Detect which cell encompasses the target text, then output its (X, Y) center coordinate. 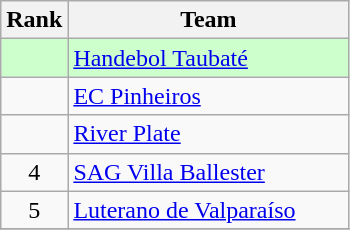
Handebol Taubaté (208, 58)
5 (34, 210)
Luterano de Valparaíso (208, 210)
4 (34, 172)
Rank (34, 20)
River Plate (208, 134)
SAG Villa Ballester (208, 172)
Team (208, 20)
EC Pinheiros (208, 96)
